Scan for the cell matching the given text and deliver its [X, Y] coordinate at center. 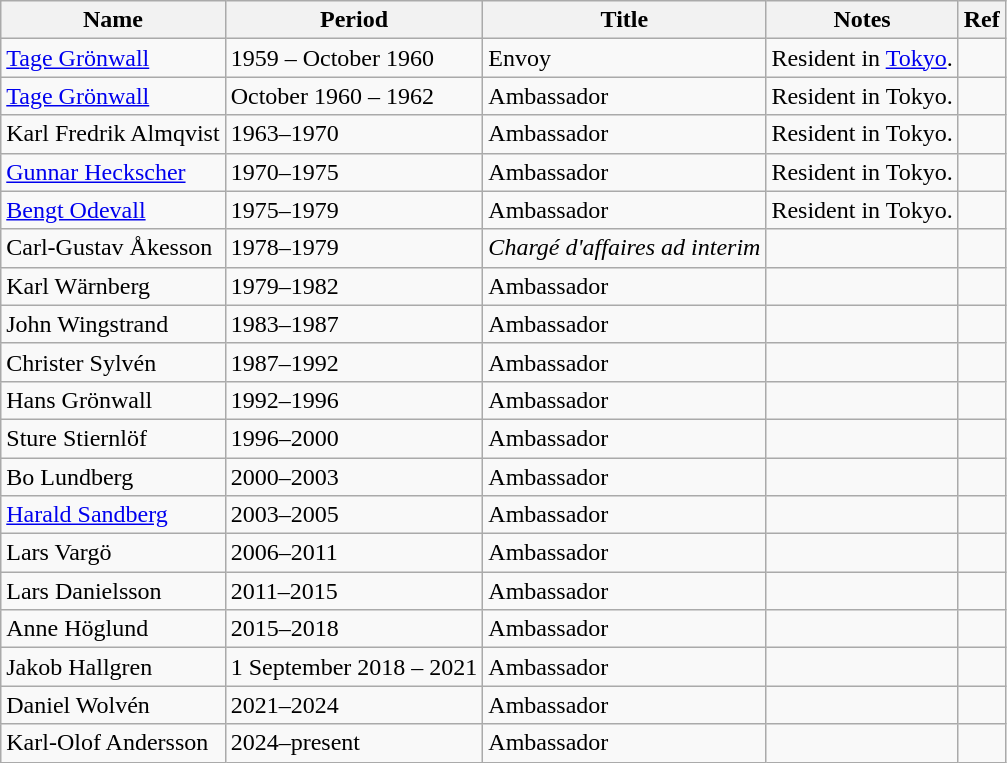
1987–1992 [354, 362]
Harald Sandberg [113, 515]
1970–1975 [354, 172]
Bo Lundberg [113, 477]
Period [354, 20]
Anne Höglund [113, 629]
1992–1996 [354, 400]
Christer Sylvén [113, 362]
Lars Vargö [113, 553]
1978–1979 [354, 248]
October 1960 – 1962 [354, 96]
Title [624, 20]
Bengt Odevall [113, 210]
1975–1979 [354, 210]
2006–2011 [354, 553]
Carl-Gustav Åkesson [113, 248]
Sture Stiernlöf [113, 438]
1979–1982 [354, 286]
Notes [862, 20]
1983–1987 [354, 324]
2021–2024 [354, 705]
1996–2000 [354, 438]
Hans Grönwall [113, 400]
1 September 2018 – 2021 [354, 667]
Lars Danielsson [113, 591]
Gunnar Heckscher [113, 172]
Karl-Olof Andersson [113, 743]
Envoy [624, 58]
1959 – October 1960 [354, 58]
John Wingstrand [113, 324]
Ref [982, 20]
2015–2018 [354, 629]
Karl Wärnberg [113, 286]
2024–present [354, 743]
2011–2015 [354, 591]
1963–1970 [354, 134]
Daniel Wolvén [113, 705]
2000–2003 [354, 477]
Name [113, 20]
Chargé d'affaires ad interim [624, 248]
2003–2005 [354, 515]
Karl Fredrik Almqvist [113, 134]
Jakob Hallgren [113, 667]
